Output the [X, Y] coordinate of the center of the cell containing the given text.  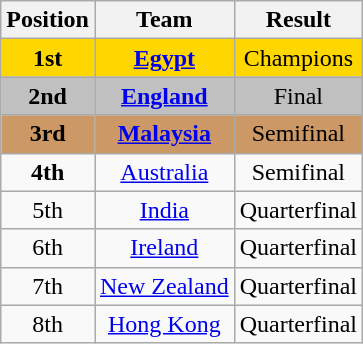
Result [298, 20]
8th [48, 324]
1st [48, 58]
3rd [48, 134]
India [164, 210]
Team [164, 20]
Position [48, 20]
England [164, 96]
Egypt [164, 58]
7th [48, 286]
Hong Kong [164, 324]
Ireland [164, 248]
Australia [164, 172]
Final [298, 96]
Malaysia [164, 134]
5th [48, 210]
New Zealand [164, 286]
Champions [298, 58]
4th [48, 172]
2nd [48, 96]
6th [48, 248]
